From the cell containing the given text, extract its center point as (x, y) coordinate. 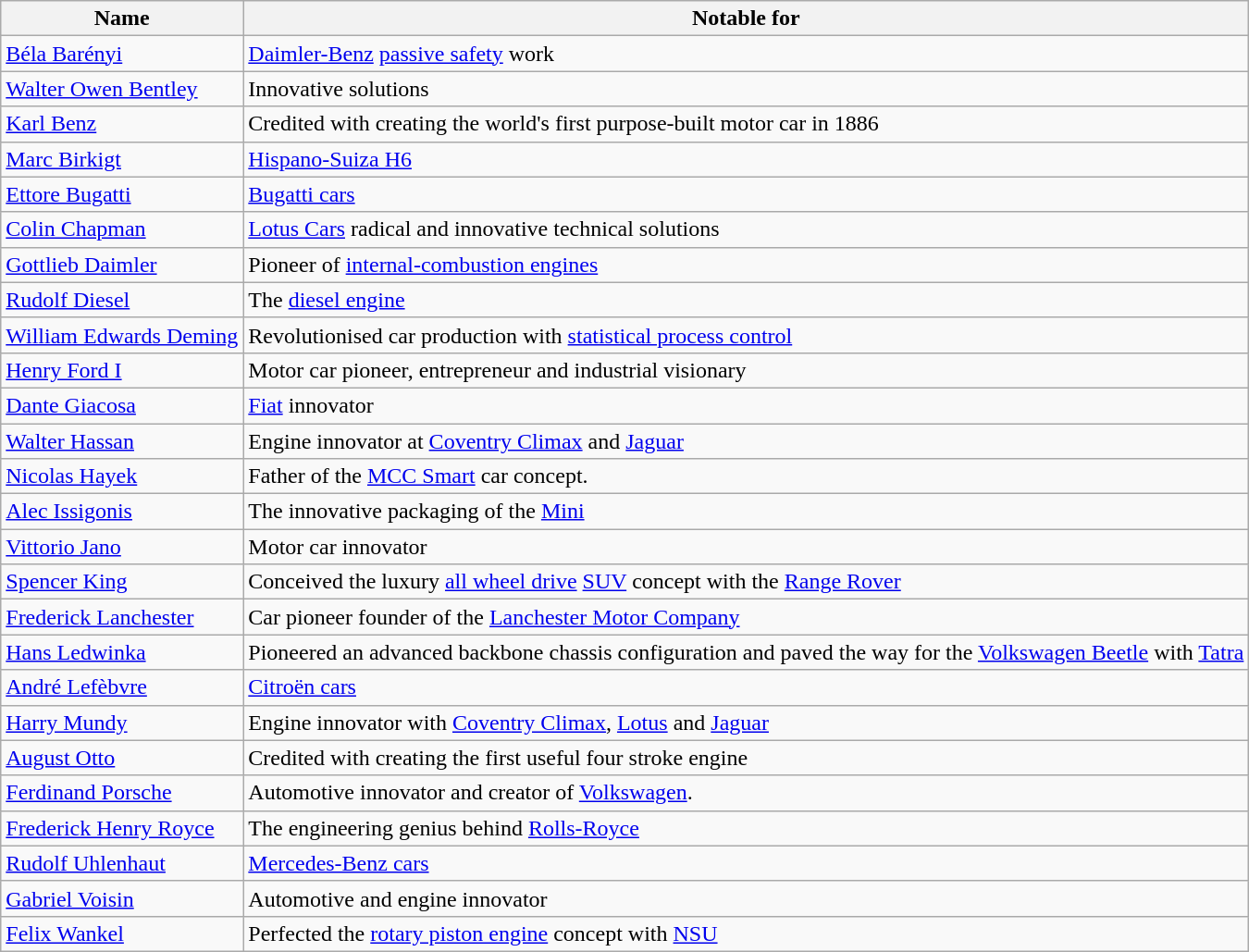
The engineering genius behind Rolls-Royce (746, 828)
Hans Ledwinka (122, 652)
Rudolf Uhlenhaut (122, 863)
William Edwards Deming (122, 335)
Citroën cars (746, 687)
Engine innovator with Coventry Climax, Lotus and Jaguar (746, 723)
Engine innovator at Coventry Climax and Jaguar (746, 441)
The diesel engine (746, 300)
Frederick Lanchester (122, 617)
The innovative packaging of the Mini (746, 512)
Motor car pioneer, entrepreneur and industrial visionary (746, 370)
Name (122, 19)
Conceived the luxury all wheel drive SUV concept with the Range Rover (746, 582)
Karl Benz (122, 124)
Gottlieb Daimler (122, 265)
Béla Barényi (122, 54)
Revolutionised car production with statistical process control (746, 335)
Vittorio Jano (122, 547)
Car pioneer founder of the Lanchester Motor Company (746, 617)
Ferdinand Porsche (122, 793)
Fiat innovator (746, 405)
Daimler-Benz passive safety work (746, 54)
Motor car innovator (746, 547)
Felix Wankel (122, 933)
Walter Hassan (122, 441)
Automotive and engine innovator (746, 898)
Perfected the rotary piston engine concept with NSU (746, 933)
Walter Owen Bentley (122, 89)
Mercedes-Benz cars (746, 863)
Harry Mundy (122, 723)
Father of the MCC Smart car concept. (746, 476)
Credited with creating the world's first purpose-built motor car in 1886 (746, 124)
Colin Chapman (122, 229)
Rudolf Diesel (122, 300)
Credited with creating the first useful four stroke engine (746, 758)
Lotus Cars radical and innovative technical solutions (746, 229)
Ettore Bugatti (122, 194)
Henry Ford I (122, 370)
Hispano-Suiza H6 (746, 159)
August Otto (122, 758)
Alec Issigonis (122, 512)
Dante Giacosa (122, 405)
Innovative solutions (746, 89)
Bugatti cars (746, 194)
Spencer King (122, 582)
Pioneered an advanced backbone chassis configuration and paved the way for the Volkswagen Beetle with Tatra (746, 652)
Gabriel Voisin (122, 898)
Nicolas Hayek (122, 476)
Automotive innovator and creator of Volkswagen. (746, 793)
Notable for (746, 19)
André Lefèbvre (122, 687)
Marc Birkigt (122, 159)
Pioneer of internal-combustion engines (746, 265)
Frederick Henry Royce (122, 828)
